Scan for the cell matching the given text and deliver its [X, Y] coordinate at center. 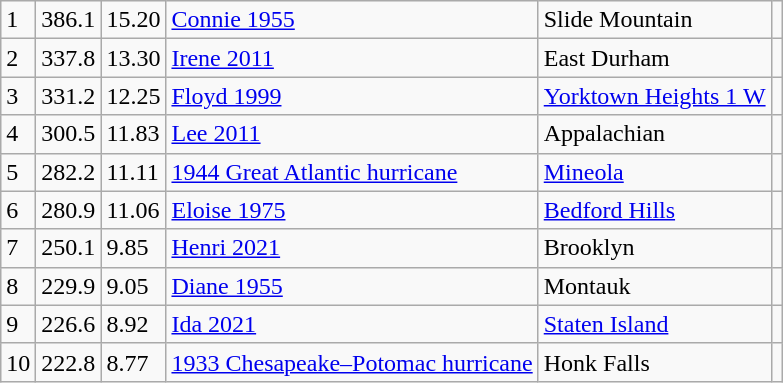
10 [18, 362]
15.20 [134, 20]
4 [18, 134]
Connie 1955 [352, 20]
Mineola [654, 172]
1933 Chesapeake–Potomac hurricane [352, 362]
226.6 [68, 324]
Floyd 1999 [352, 96]
Henri 2021 [352, 248]
9 [18, 324]
11.11 [134, 172]
337.8 [68, 58]
229.9 [68, 286]
280.9 [68, 210]
Eloise 1975 [352, 210]
11.83 [134, 134]
8.92 [134, 324]
300.5 [68, 134]
Bedford Hills [654, 210]
331.2 [68, 96]
Slide Mountain [654, 20]
Irene 2011 [352, 58]
Lee 2011 [352, 134]
1 [18, 20]
9.05 [134, 286]
3 [18, 96]
12.25 [134, 96]
Ida 2021 [352, 324]
13.30 [134, 58]
5 [18, 172]
8.77 [134, 362]
1944 Great Atlantic hurricane [352, 172]
6 [18, 210]
Staten Island [654, 324]
Diane 1955 [352, 286]
222.8 [68, 362]
250.1 [68, 248]
Appalachian [654, 134]
Brooklyn [654, 248]
7 [18, 248]
8 [18, 286]
11.06 [134, 210]
2 [18, 58]
9.85 [134, 248]
Yorktown Heights 1 W [654, 96]
Honk Falls [654, 362]
386.1 [68, 20]
Montauk [654, 286]
282.2 [68, 172]
East Durham [654, 58]
